Determine the [x, y] coordinate at the center of the cell enclosing the given text.  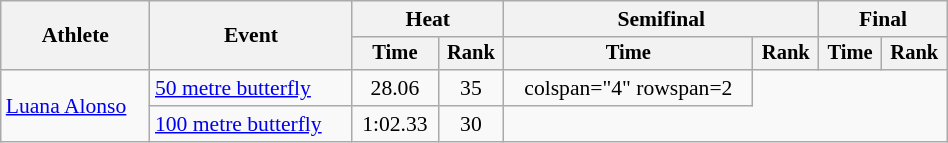
1:02.33 [395, 124]
colspan="4" rowspan=2 [628, 88]
50 metre butterfly [251, 88]
Heat [428, 19]
35 [471, 88]
Final [884, 19]
30 [471, 124]
Luana Alonso [76, 106]
Athlete [76, 36]
100 metre butterfly [251, 124]
28.06 [395, 88]
Event [251, 36]
Semifinal [662, 19]
